Detect which cell encompasses the target text, then output its [X, Y] center coordinate. 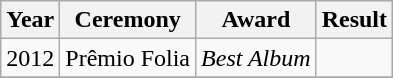
Award [256, 20]
2012 [30, 58]
Year [30, 20]
Best Album [256, 58]
Result [354, 20]
Ceremony [128, 20]
Prêmio Folia [128, 58]
